Extract the [X, Y] coordinate from the center of the cell holding the provided text.  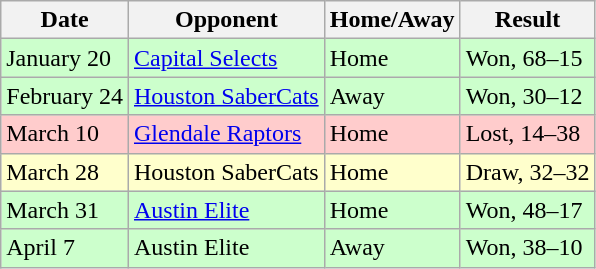
Draw, 32–32 [528, 172]
Lost, 14–38 [528, 134]
March 10 [65, 134]
January 20 [65, 58]
February 24 [65, 96]
Home/Away [392, 20]
Won, 38–10 [528, 248]
Won, 68–15 [528, 58]
Won, 30–12 [528, 96]
March 31 [65, 210]
Result [528, 20]
Date [65, 20]
April 7 [65, 248]
Capital Selects [226, 58]
Glendale Raptors [226, 134]
Opponent [226, 20]
March 28 [65, 172]
Won, 48–17 [528, 210]
